Find where the given text appears and provide that cell's center as [X, Y] coordinate. 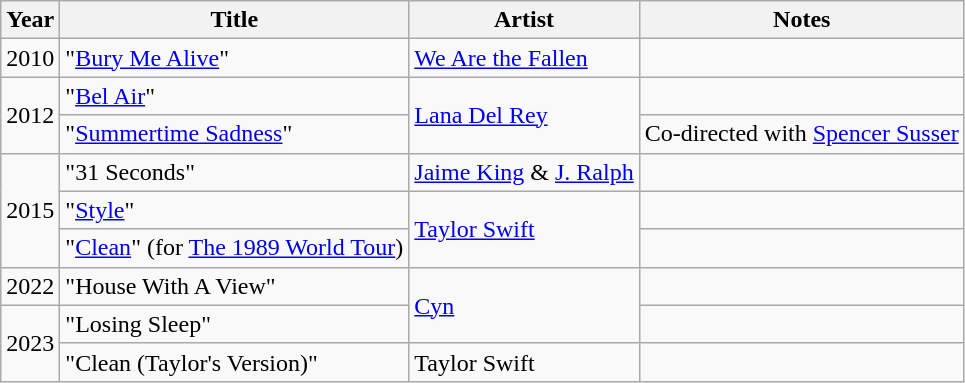
Artist [524, 20]
"Clean" (for The 1989 World Tour) [234, 248]
Title [234, 20]
We Are the Fallen [524, 58]
2015 [30, 210]
"Bel Air" [234, 96]
"31 Seconds" [234, 172]
"Losing Sleep" [234, 324]
2010 [30, 58]
Lana Del Rey [524, 115]
Co-directed with Spencer Susser [802, 134]
Jaime King & J. Ralph [524, 172]
2023 [30, 343]
2012 [30, 115]
Cyn [524, 305]
"Clean (Taylor's Version)" [234, 362]
"House With A View" [234, 286]
2022 [30, 286]
Year [30, 20]
"Summertime Sadness" [234, 134]
Notes [802, 20]
"Bury Me Alive" [234, 58]
"Style" [234, 210]
